Provide the (x, y) coordinate of the cell's center where the given text is located.  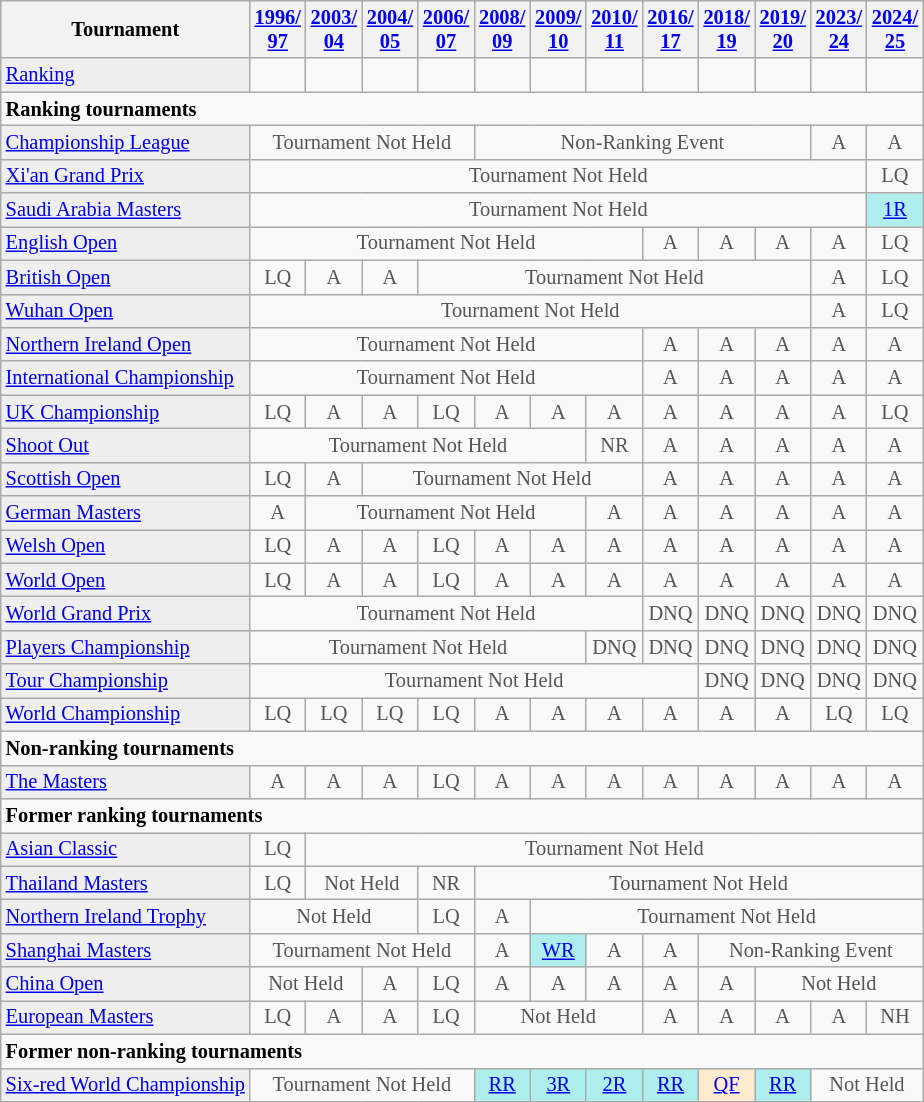
Championship League (126, 142)
Thailand Masters (126, 883)
German Masters (126, 513)
English Open (126, 243)
QF (727, 1085)
2009/10 (558, 29)
European Masters (126, 1017)
Former ranking tournaments (462, 815)
International Championship (126, 378)
2023/24 (839, 29)
Non-ranking tournaments (462, 748)
Saudi Arabia Masters (126, 210)
The Masters (126, 782)
Xi'an Grand Prix (126, 176)
British Open (126, 277)
Ranking (126, 75)
2019/20 (783, 29)
World Championship (126, 714)
2010/11 (614, 29)
Six-red World Championship (126, 1085)
Asian Classic (126, 849)
2R (614, 1085)
1996/97 (278, 29)
Wuhan Open (126, 311)
Northern Ireland Open (126, 344)
2006/07 (446, 29)
Ranking tournaments (462, 109)
Former non-ranking tournaments (462, 1051)
Scottish Open (126, 479)
China Open (126, 984)
WR (558, 950)
2008/09 (502, 29)
Welsh Open (126, 546)
Tournament (126, 29)
UK Championship (126, 412)
Shanghai Masters (126, 950)
Players Championship (126, 647)
2024/25 (895, 29)
NH (895, 1017)
World Grand Prix (126, 613)
2016/17 (670, 29)
2018/19 (727, 29)
Tour Championship (126, 681)
Shoot Out (126, 445)
2004/05 (390, 29)
2003/04 (334, 29)
World Open (126, 580)
3R (558, 1085)
Northern Ireland Trophy (126, 916)
1R (895, 210)
